Search for the cell housing the specified text and yield its (x, y) center coordinate. 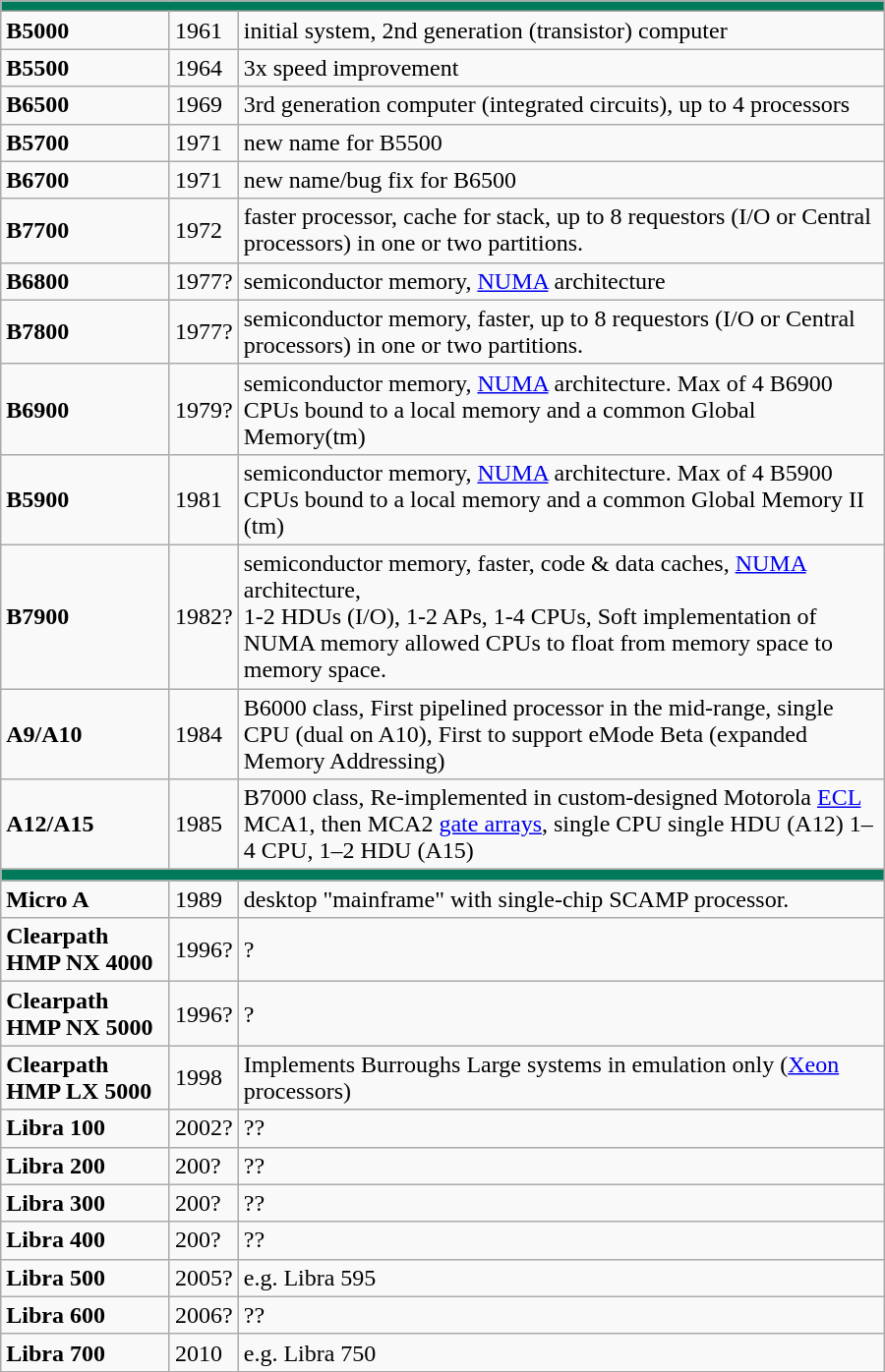
B5000 (86, 30)
B6700 (86, 180)
B6800 (86, 281)
new name for B5500 (560, 143)
Libra 400 (86, 1240)
Libra 600 (86, 1315)
faster processor, cache for stack, up to 8 requestors (I/O or Central processors) in one or two partitions. (560, 230)
B7700 (86, 230)
semiconductor memory, NUMA architecture. Max of 4 B6900 CPUs bound to a local memory and a common Global Memory(tm) (560, 409)
2005? (204, 1278)
semiconductor memory, faster, up to 8 requestors (I/O or Central processors) in one or two partitions. (560, 332)
semiconductor memory, NUMA architecture (560, 281)
B7000 class, Re-implemented in custom-designed Motorola ECL MCA1, then MCA2 gate arrays, single CPU single HDU (A12) 1–4 CPU, 1–2 HDU (A15) (560, 825)
e.g. Libra 750 (560, 1352)
1982? (204, 616)
Libra 100 (86, 1128)
Implements Burroughs Large systems in emulation only (Xeon processors) (560, 1077)
1998 (204, 1077)
Clearpath HMP NX 4000 (86, 949)
B6500 (86, 105)
3x speed improvement (560, 68)
Libra 700 (86, 1352)
Libra 200 (86, 1166)
initial system, 2nd generation (transistor) computer (560, 30)
e.g. Libra 595 (560, 1278)
B5700 (86, 143)
2006? (204, 1315)
B7800 (86, 332)
Clearpath HMP LX 5000 (86, 1077)
Libra 300 (86, 1203)
1964 (204, 68)
Clearpath HMP NX 5000 (86, 1014)
Micro A (86, 899)
1985 (204, 825)
2002? (204, 1128)
1984 (204, 733)
desktop "mainframe" with single-chip SCAMP processor. (560, 899)
1961 (204, 30)
B6000 class, First pipelined processor in the mid-range, single CPU (dual on A10), First to support eMode Beta (expanded Memory Addressing) (560, 733)
1969 (204, 105)
2010 (204, 1352)
B7900 (86, 616)
Libra 500 (86, 1278)
1979? (204, 409)
A9/A10 (86, 733)
new name/bug fix for B6500 (560, 180)
A12/A15 (86, 825)
3rd generation computer (integrated circuits), up to 4 processors (560, 105)
B6900 (86, 409)
B5500 (86, 68)
1981 (204, 499)
B5900 (86, 499)
semiconductor memory, NUMA architecture. Max of 4 B5900 CPUs bound to a local memory and a common Global Memory II (tm) (560, 499)
1989 (204, 899)
1972 (204, 230)
